Output the (x, y) coordinate of the center of the cell containing the given text.  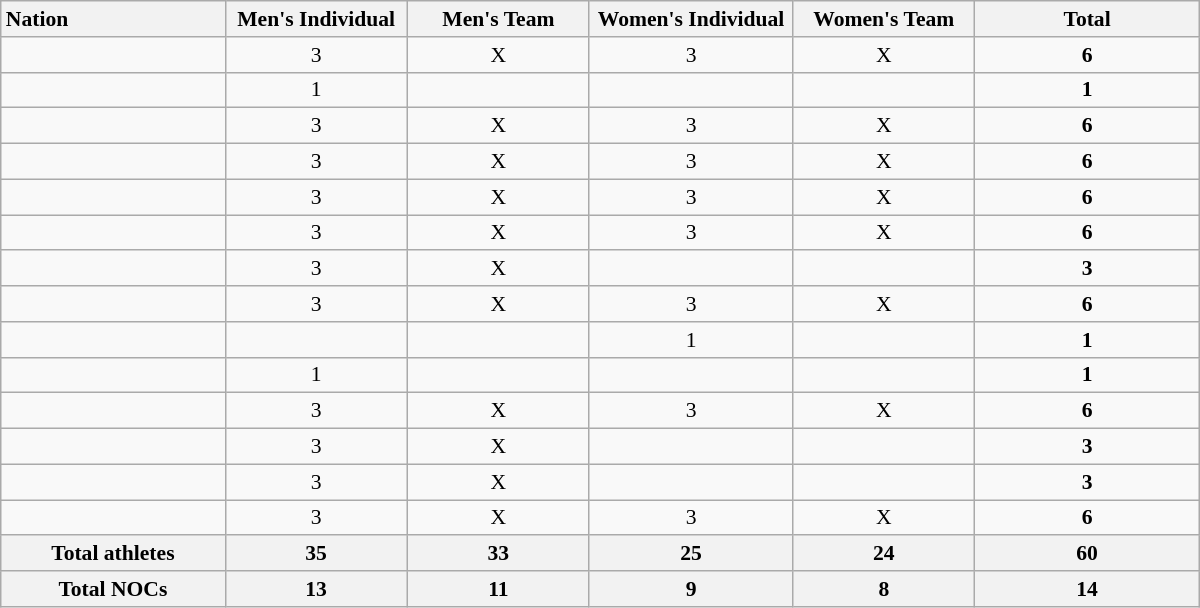
Women's Team (884, 19)
33 (498, 554)
13 (316, 589)
Total (1087, 19)
Men's Individual (316, 19)
Total athletes (113, 554)
24 (884, 554)
Nation (113, 19)
25 (690, 554)
9 (690, 589)
11 (498, 589)
35 (316, 554)
8 (884, 589)
Women's Individual (690, 19)
Men's Team (498, 19)
60 (1087, 554)
14 (1087, 589)
Total NOCs (113, 589)
